Extract the [x, y] coordinate from the center of the cell holding the provided text.  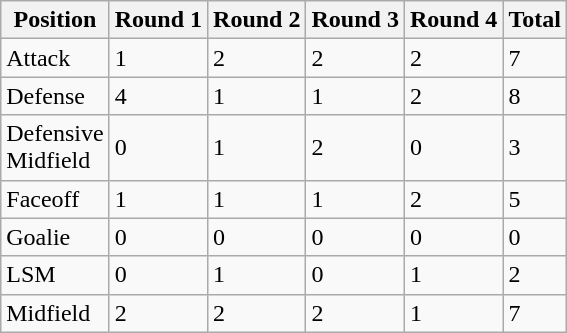
3 [535, 148]
8 [535, 96]
4 [158, 96]
Midfield [55, 313]
Round 4 [453, 20]
Total [535, 20]
Faceoff [55, 199]
Round 3 [355, 20]
LSM [55, 275]
Attack [55, 58]
DefensiveMidfield [55, 148]
Round 2 [257, 20]
Defense [55, 96]
Round 1 [158, 20]
Position [55, 20]
5 [535, 199]
Goalie [55, 237]
